Scan for the cell matching the given text and deliver its [X, Y] coordinate at center. 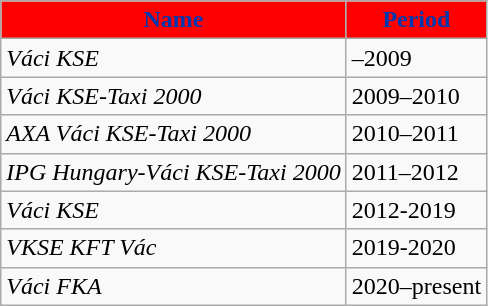
2019-2020 [416, 248]
2012-2019 [416, 210]
Name [174, 20]
Váci KSE-Taxi 2000 [174, 96]
–2009 [416, 58]
Period [416, 20]
2010–2011 [416, 134]
2020–present [416, 286]
2011–2012 [416, 172]
2009–2010 [416, 96]
AXA Váci KSE-Taxi 2000 [174, 134]
VKSE KFT Vác [174, 248]
IPG Hungary-Váci KSE-Taxi 2000 [174, 172]
Váci FKA [174, 286]
